Identify which cell holds the provided text, then report its (X, Y) central coordinate. 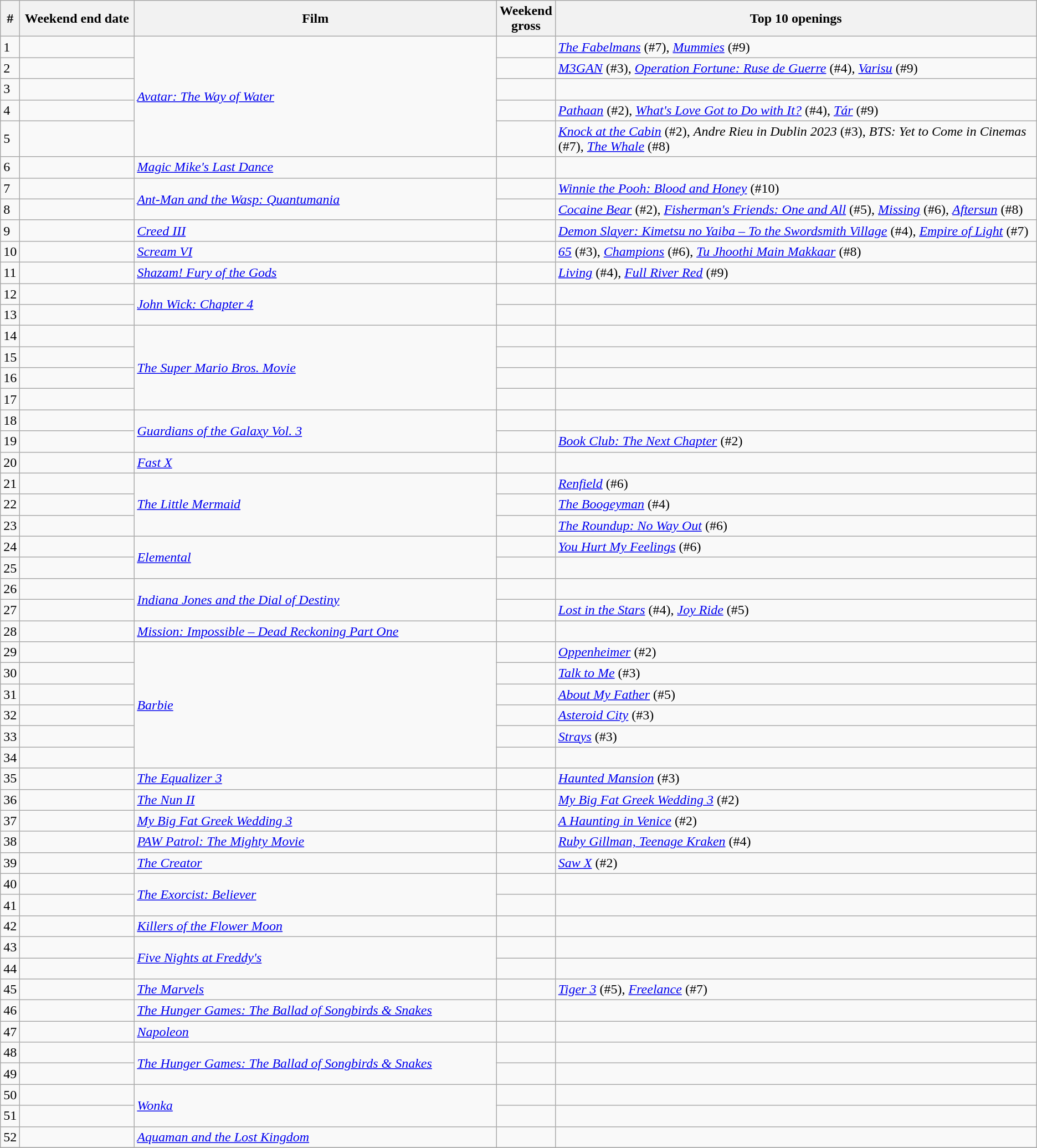
Ruby Gillman, Teenage Kraken (#4) (795, 842)
31 (10, 694)
18 (10, 420)
Creed III (316, 230)
43 (10, 947)
49 (10, 1074)
12 (10, 294)
20 (10, 462)
About My Father (#5) (795, 694)
19 (10, 441)
34 (10, 758)
Five Nights at Freddy's (316, 957)
My Big Fat Greek Wedding 3 (#2) (795, 800)
Fast X (316, 462)
The Super Mario Bros. Movie (316, 368)
30 (10, 673)
Saw X (#2) (795, 863)
8 (10, 209)
The Equalizer 3 (316, 779)
Oppenheimer (#2) (795, 652)
Indiana Jones and the Dial of Destiny (316, 599)
24 (10, 547)
# (10, 19)
Barbie (316, 705)
Aquaman and the Lost Kingdom (316, 1137)
23 (10, 526)
The Roundup: No Way Out (#6) (795, 526)
50 (10, 1095)
48 (10, 1053)
Living (#4), Full River Red (#9) (795, 272)
2 (10, 68)
My Big Fat Greek Wedding 3 (316, 821)
4 (10, 110)
45 (10, 990)
Elemental (316, 557)
25 (10, 568)
The Marvels (316, 990)
Napoleon (316, 1032)
40 (10, 884)
38 (10, 842)
Strays (#3) (795, 737)
5 (10, 138)
Mission: Impossible – Dead Reckoning Part One (316, 631)
Asteroid City (#3) (795, 715)
Knock at the Cabin (#2), Andre Rieu in Dublin 2023 (#3), BTS: Yet to Come in Cinemas (#7), The Whale (#8) (795, 138)
John Wick: Chapter 4 (316, 305)
Lost in the Stars (#4), Joy Ride (#5) (795, 610)
Cocaine Bear (#2), Fisherman's Friends: One and All (#5), Missing (#6), Aftersun (#8) (795, 209)
Demon Slayer: Kimetsu no Yaiba – To the Swordsmith Village (#4), Empire of Light (#7) (795, 230)
The Little Mermaid (316, 504)
The Nun II (316, 800)
44 (10, 969)
22 (10, 504)
PAW Patrol: The Mighty Movie (316, 842)
Scream VI (316, 251)
Killers of the Flower Moon (316, 926)
26 (10, 589)
46 (10, 1011)
17 (10, 399)
Film (316, 19)
37 (10, 821)
21 (10, 483)
29 (10, 652)
9 (10, 230)
13 (10, 315)
47 (10, 1032)
33 (10, 737)
Guardians of the Galaxy Vol. 3 (316, 431)
Weekendgross (526, 19)
The Creator (316, 863)
32 (10, 715)
39 (10, 863)
Weekend end date (77, 19)
Avatar: The Way of Water (316, 96)
The Exorcist: Believer (316, 894)
The Boogeyman (#4) (795, 504)
16 (10, 378)
Pathaan (#2), What's Love Got to Do with It? (#4), Tár (#9) (795, 110)
52 (10, 1137)
65 (#3), Champions (#6), Tu Jhoothi Main Makkaar (#8) (795, 251)
15 (10, 357)
35 (10, 779)
Magic Mike's Last Dance (316, 167)
Book Club: The Next Chapter (#2) (795, 441)
28 (10, 631)
Renfield (#6) (795, 483)
You Hurt My Feelings (#6) (795, 547)
Talk to Me (#3) (795, 673)
Top 10 openings (795, 19)
7 (10, 188)
A Haunting in Venice (#2) (795, 821)
Haunted Mansion (#3) (795, 779)
51 (10, 1116)
Tiger 3 (#5), Freelance (#7) (795, 990)
14 (10, 336)
6 (10, 167)
41 (10, 905)
1 (10, 47)
42 (10, 926)
Shazam! Fury of the Gods (316, 272)
Wonka (316, 1105)
36 (10, 800)
3 (10, 89)
Winnie the Pooh: Blood and Honey (#10) (795, 188)
M3GAN (#3), Operation Fortune: Ruse de Guerre (#4), Varisu (#9) (795, 68)
10 (10, 251)
27 (10, 610)
11 (10, 272)
Ant-Man and the Wasp: Quantumania (316, 199)
The Fabelmans (#7), Mummies (#9) (795, 47)
